Return [x, y] of the center of cell containing provided text 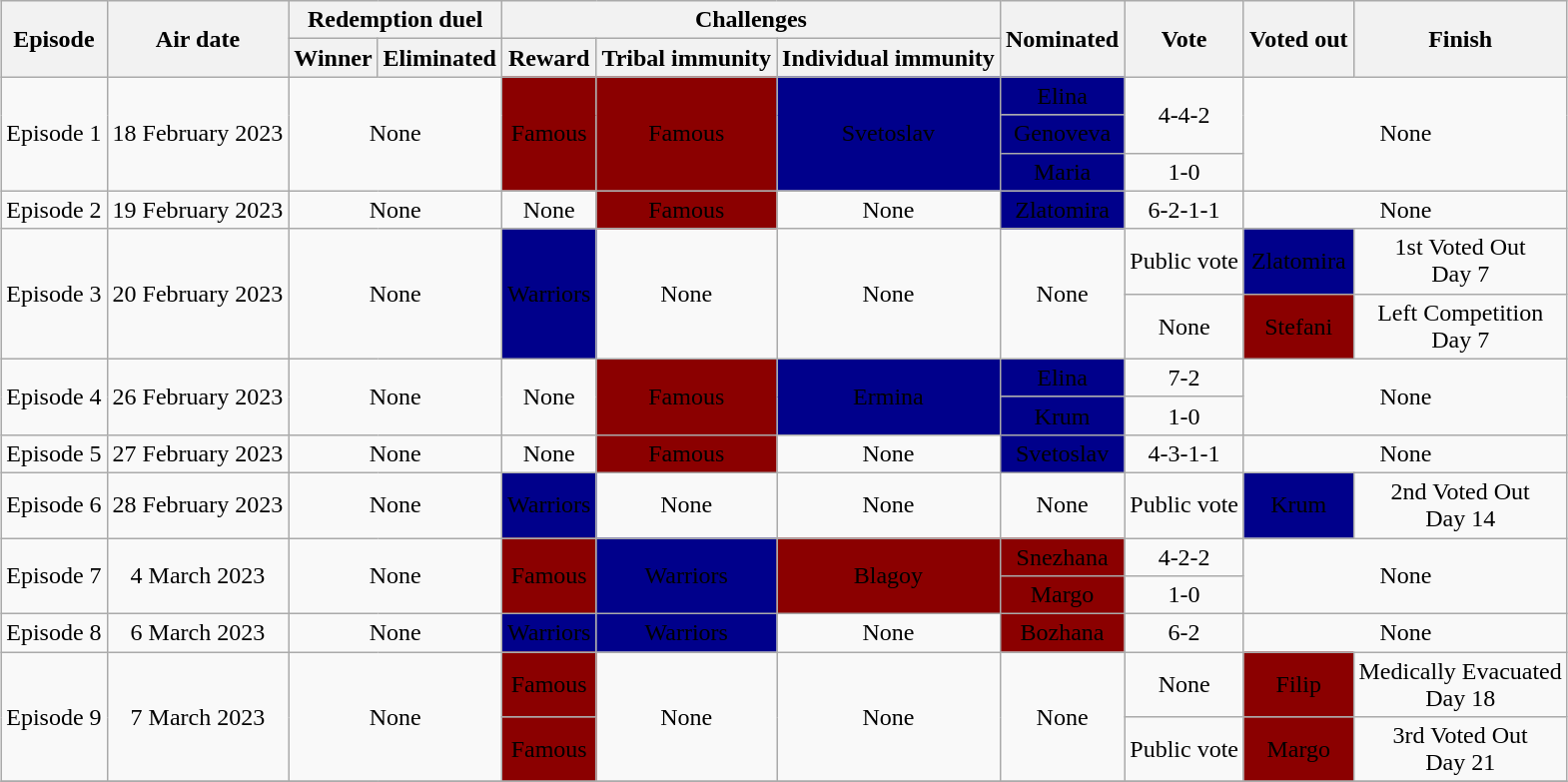
Episode 4 [54, 396]
3rd Voted OutDay 21 [1460, 749]
4 March 2023 [198, 575]
Eliminated [439, 58]
Nominated [1062, 39]
6 March 2023 [198, 633]
20 February 2023 [198, 294]
Challenges [751, 20]
2nd Voted OutDay 14 [1460, 505]
Filip [1298, 685]
Episode 7 [54, 575]
6-2 [1184, 633]
Finish [1460, 39]
Left CompetitionDay 7 [1460, 326]
Episode [54, 39]
19 February 2023 [198, 210]
Episode 6 [54, 505]
Tribal immunity [687, 58]
7 March 2023 [198, 717]
Snezhana [1062, 556]
Episode 2 [54, 210]
Episode 5 [54, 453]
Stefani [1298, 326]
18 February 2023 [198, 134]
Medically EvacuatedDay 18 [1460, 685]
Episode 9 [54, 717]
Episode 1 [54, 134]
Bozhana [1062, 633]
4-2-2 [1184, 556]
Blagoy [889, 575]
Maria [1062, 172]
6-2-1-1 [1184, 210]
4-4-2 [1184, 115]
Air date [198, 39]
Vote [1184, 39]
Voted out [1298, 39]
Reward [548, 58]
Redemption duel [395, 20]
Genoveva [1062, 134]
28 February 2023 [198, 505]
27 February 2023 [198, 453]
7-2 [1184, 378]
26 February 2023 [198, 396]
Ermina [889, 396]
Individual immunity [889, 58]
Episode 8 [54, 633]
Winner [334, 58]
Episode 3 [54, 294]
4-3-1-1 [1184, 453]
1st Voted OutDay 7 [1460, 262]
